Provide the [X, Y] coordinate of the cell's center where the given text is located.  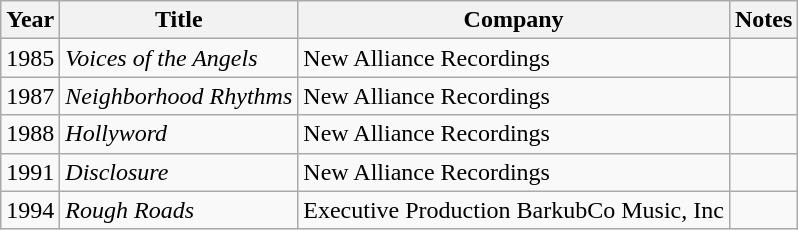
Year [30, 20]
Title [179, 20]
1994 [30, 210]
Rough Roads [179, 210]
Executive Production BarkubCo Music, Inc [514, 210]
Neighborhood Rhythms [179, 96]
1985 [30, 58]
Disclosure [179, 172]
Notes [763, 20]
Company [514, 20]
Hollyword [179, 134]
1988 [30, 134]
1987 [30, 96]
Voices of the Angels [179, 58]
1991 [30, 172]
